Return (X, Y) of the center of cell containing provided text 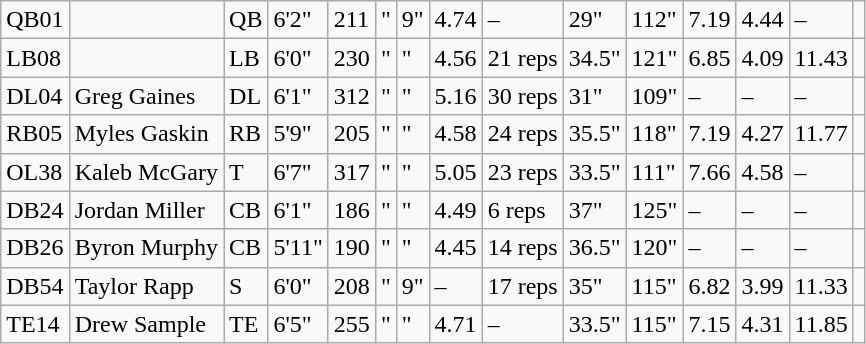
5.05 (456, 172)
109" (654, 96)
S (246, 286)
DB24 (35, 210)
34.5" (594, 58)
DL04 (35, 96)
4.44 (762, 20)
4.31 (762, 324)
5.16 (456, 96)
121" (654, 58)
17 reps (522, 286)
Kaleb McGary (146, 172)
24 reps (522, 134)
312 (352, 96)
LB08 (35, 58)
186 (352, 210)
118" (654, 134)
4.27 (762, 134)
35.5" (594, 134)
Byron Murphy (146, 248)
4.45 (456, 248)
29" (594, 20)
6'5" (298, 324)
11.85 (821, 324)
11.43 (821, 58)
LB (246, 58)
11.33 (821, 286)
31" (594, 96)
OL38 (35, 172)
7.66 (710, 172)
5'9" (298, 134)
125" (654, 210)
112" (654, 20)
4.49 (456, 210)
36.5" (594, 248)
TE (246, 324)
DB26 (35, 248)
DB54 (35, 286)
T (246, 172)
208 (352, 286)
211 (352, 20)
6 reps (522, 210)
4.56 (456, 58)
255 (352, 324)
QB (246, 20)
3.99 (762, 286)
Jordan Miller (146, 210)
4.09 (762, 58)
6'2" (298, 20)
21 reps (522, 58)
6.85 (710, 58)
5'11" (298, 248)
Drew Sample (146, 324)
QB01 (35, 20)
317 (352, 172)
Greg Gaines (146, 96)
TE14 (35, 324)
23 reps (522, 172)
14 reps (522, 248)
230 (352, 58)
111" (654, 172)
205 (352, 134)
30 reps (522, 96)
11.77 (821, 134)
35" (594, 286)
6'7" (298, 172)
RB (246, 134)
7.15 (710, 324)
Taylor Rapp (146, 286)
DL (246, 96)
190 (352, 248)
37" (594, 210)
6.82 (710, 286)
Myles Gaskin (146, 134)
RB05 (35, 134)
4.71 (456, 324)
4.74 (456, 20)
120" (654, 248)
